Provide the (x, y) coordinate of the cell's center where the given text is located.  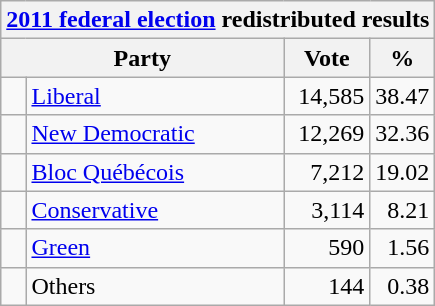
Bloc Québécois (155, 172)
Vote (327, 58)
12,269 (327, 134)
590 (327, 248)
0.38 (402, 286)
32.36 (402, 134)
Conservative (155, 210)
2011 federal election redistributed results (218, 20)
144 (327, 286)
14,585 (327, 96)
Party (142, 58)
19.02 (402, 172)
Green (155, 248)
3,114 (327, 210)
% (402, 58)
1.56 (402, 248)
38.47 (402, 96)
Others (155, 286)
7,212 (327, 172)
New Democratic (155, 134)
Liberal (155, 96)
8.21 (402, 210)
